Locate the cell with the specified text and output its [x, y] center coordinate. 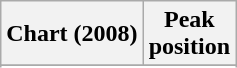
Peakposition [189, 34]
Chart (2008) [72, 34]
